Return the (x, y) coordinate for the center point of the cell that contains the specified text.  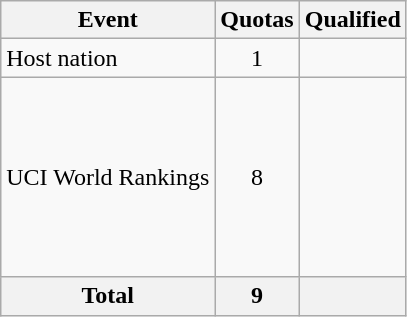
8 (257, 177)
9 (257, 296)
Qualified (352, 20)
UCI World Rankings (108, 177)
Total (108, 296)
Quotas (257, 20)
Event (108, 20)
Host nation (108, 58)
1 (257, 58)
